From the cell containing the given text, extract its center point as [x, y] coordinate. 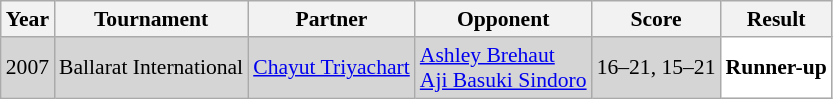
16–21, 15–21 [656, 68]
Partner [332, 19]
Tournament [151, 19]
Ashley Brehaut Aji Basuki Sindoro [504, 68]
Runner-up [776, 68]
2007 [28, 68]
Year [28, 19]
Ballarat International [151, 68]
Opponent [504, 19]
Chayut Triyachart [332, 68]
Result [776, 19]
Score [656, 19]
